Provide the (X, Y) coordinate of the cell's center where the given text is located.  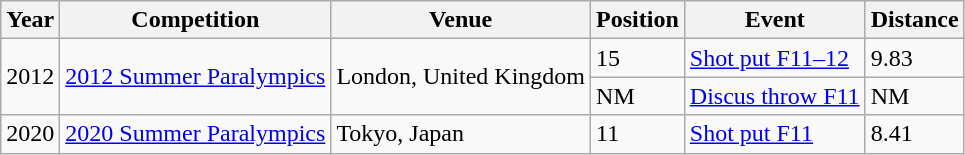
Shot put F11 (774, 134)
15 (638, 58)
9.83 (914, 58)
2020 Summer Paralympics (196, 134)
Tokyo, Japan (461, 134)
2012 (30, 77)
8.41 (914, 134)
11 (638, 134)
Position (638, 20)
2020 (30, 134)
Year (30, 20)
2012 Summer Paralympics (196, 77)
Discus throw F11 (774, 96)
Event (774, 20)
Distance (914, 20)
Shot put F11–12 (774, 58)
Venue (461, 20)
Competition (196, 20)
London, United Kingdom (461, 77)
